Pinpoint the cell where the given text exists, returning its (X, Y) midpoint coordinate. 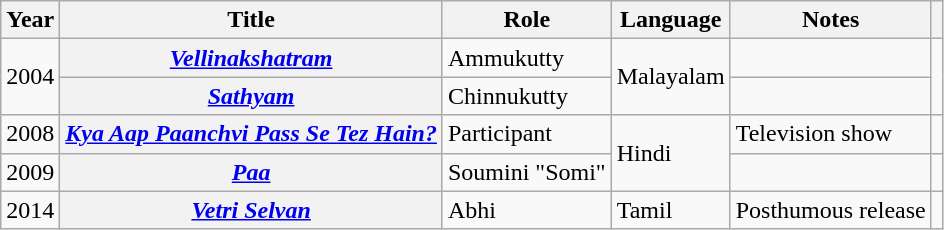
Title (252, 20)
Tamil (670, 210)
Hindi (670, 153)
2009 (30, 172)
Chinnukutty (526, 96)
Year (30, 20)
Role (526, 20)
Posthumous release (830, 210)
Notes (830, 20)
Language (670, 20)
Paa (252, 172)
Vetri Selvan (252, 210)
Sathyam (252, 96)
Abhi (526, 210)
2014 (30, 210)
Ammukutty (526, 58)
2008 (30, 134)
Participant (526, 134)
Television show (830, 134)
Kya Aap Paanchvi Pass Se Tez Hain? (252, 134)
Soumini "Somi" (526, 172)
Malayalam (670, 77)
Vellinakshatram (252, 58)
2004 (30, 77)
